Search for the cell housing the specified text and yield its (x, y) center coordinate. 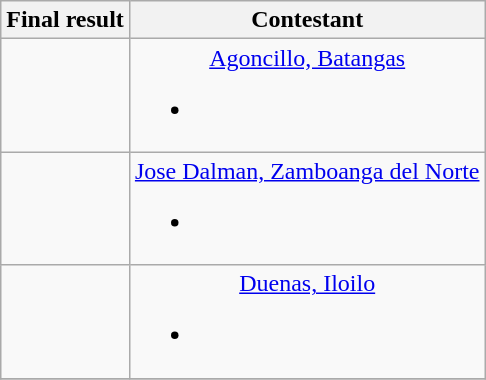
Contestant (307, 20)
Jose Dalman, Zamboanga del Norte (307, 208)
Final result (66, 20)
Duenas, Iloilo (307, 322)
Agoncillo, Batangas (307, 96)
